Locate the cell with the specified text and output its (x, y) center coordinate. 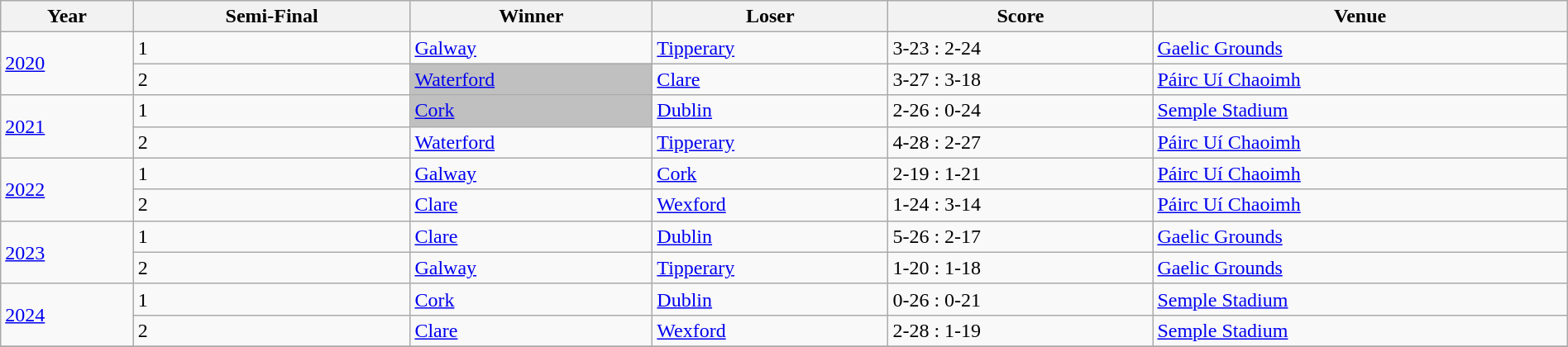
Winner (531, 17)
2021 (68, 126)
Loser (771, 17)
1-24 : 3-14 (1021, 205)
Venue (1360, 17)
Year (68, 17)
Semi-Final (271, 17)
2023 (68, 252)
2020 (68, 64)
3-27 : 3-18 (1021, 79)
1-20 : 1-18 (1021, 268)
0-26 : 0-21 (1021, 299)
2-28 : 1-19 (1021, 330)
2024 (68, 315)
2022 (68, 189)
3-23 : 2-24 (1021, 48)
Score (1021, 17)
5-26 : 2-17 (1021, 236)
4-28 : 2-27 (1021, 142)
2-19 : 1-21 (1021, 173)
2-26 : 0-24 (1021, 111)
